Pinpoint the cell where the given text exists, returning its (X, Y) midpoint coordinate. 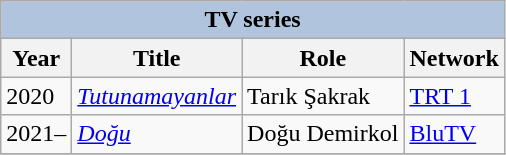
Tutunamayanlar (157, 96)
Year (36, 58)
Tarık Şakrak (323, 96)
Network (454, 58)
TRT 1 (454, 96)
2020 (36, 96)
TV series (253, 20)
Title (157, 58)
Role (323, 58)
Doğu (157, 134)
Doğu Demirkol (323, 134)
BluTV (454, 134)
2021– (36, 134)
